Detect which cell encompasses the target text, then output its (x, y) center coordinate. 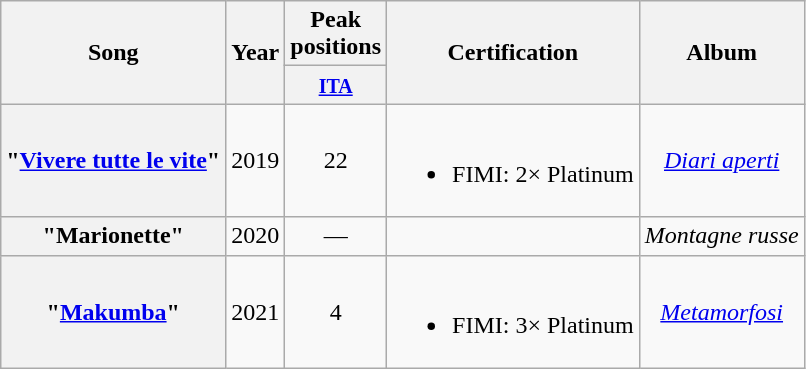
Album (722, 52)
— (336, 236)
Metamorfosi (722, 312)
Montagne russe (722, 236)
Peak positions (336, 34)
2021 (256, 312)
22 (336, 160)
ITA (336, 85)
Year (256, 52)
FIMI: 3× Platinum (514, 312)
Certification (514, 52)
4 (336, 312)
"Makumba" (114, 312)
Song (114, 52)
FIMI: 2× Platinum (514, 160)
2020 (256, 236)
"Vivere tutte le vite" (114, 160)
Diari aperti (722, 160)
"Marionette" (114, 236)
2019 (256, 160)
